Scan for the cell matching the given text and deliver its (x, y) coordinate at center. 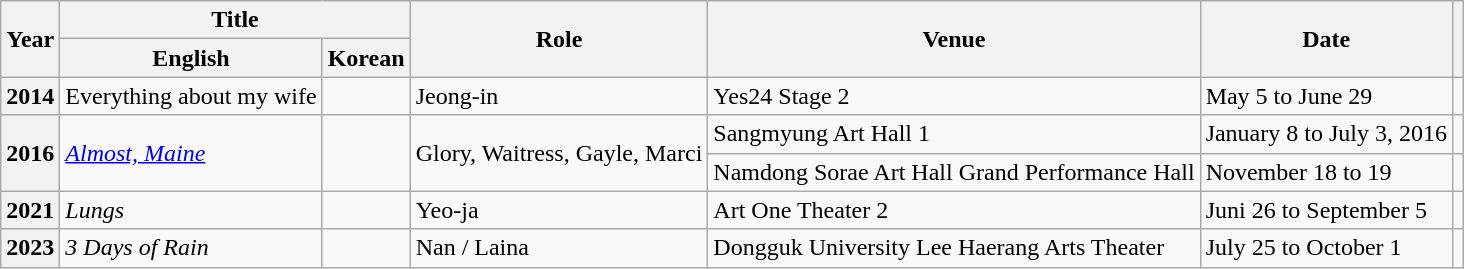
English (191, 58)
Lungs (191, 210)
Yeo-ja (559, 210)
2021 (30, 210)
Venue (954, 39)
Namdong Sorae Art Hall Grand Performance Hall (954, 172)
November 18 to 19 (1326, 172)
Juni 26 to September 5 (1326, 210)
Nan / Laina (559, 248)
Date (1326, 39)
2016 (30, 153)
Yes24 Stage 2 (954, 96)
Everything about my wife (191, 96)
Glory, Waitress, Gayle, Marci (559, 153)
July 25 to October 1 (1326, 248)
3 Days of Rain (191, 248)
January 8 to July 3, 2016 (1326, 134)
Role (559, 39)
Art One Theater 2 (954, 210)
Sangmyung Art Hall 1 (954, 134)
2023 (30, 248)
Title (235, 20)
Year (30, 39)
May 5 to June 29 (1326, 96)
Korean (366, 58)
Almost, Maine (191, 153)
Jeong-in (559, 96)
Dongguk University Lee Haerang Arts Theater (954, 248)
2014 (30, 96)
